For the text-containing cell, return its midpoint in (X, Y) coordinate format. 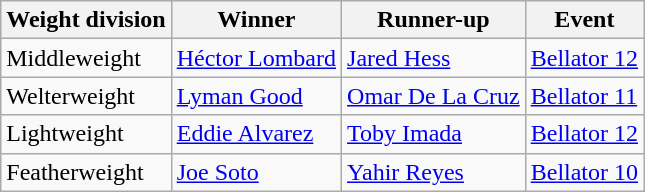
Bellator 11 (584, 96)
Lightweight (86, 134)
Jared Hess (434, 58)
Héctor Lombard (256, 58)
Runner-up (434, 20)
Bellator 10 (584, 172)
Yahir Reyes (434, 172)
Lyman Good (256, 96)
Winner (256, 20)
Omar De La Cruz (434, 96)
Event (584, 20)
Weight division (86, 20)
Eddie Alvarez (256, 134)
Middleweight (86, 58)
Welterweight (86, 96)
Featherweight (86, 172)
Joe Soto (256, 172)
Toby Imada (434, 134)
